For the text-containing cell, return its midpoint in (X, Y) coordinate format. 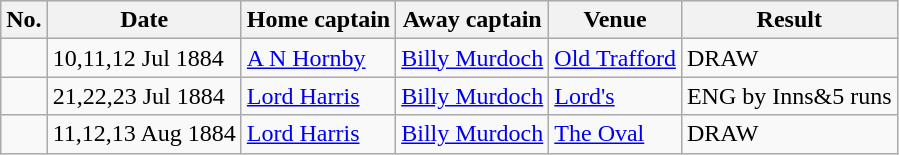
Lord's (616, 96)
11,12,13 Aug 1884 (144, 134)
Venue (616, 20)
Date (144, 20)
No. (24, 20)
Away captain (472, 20)
ENG by Inns&5 runs (789, 96)
Home captain (318, 20)
A N Hornby (318, 58)
21,22,23 Jul 1884 (144, 96)
Result (789, 20)
Old Trafford (616, 58)
10,11,12 Jul 1884 (144, 58)
The Oval (616, 134)
